Scan for the cell matching the given text and deliver its [X, Y] coordinate at center. 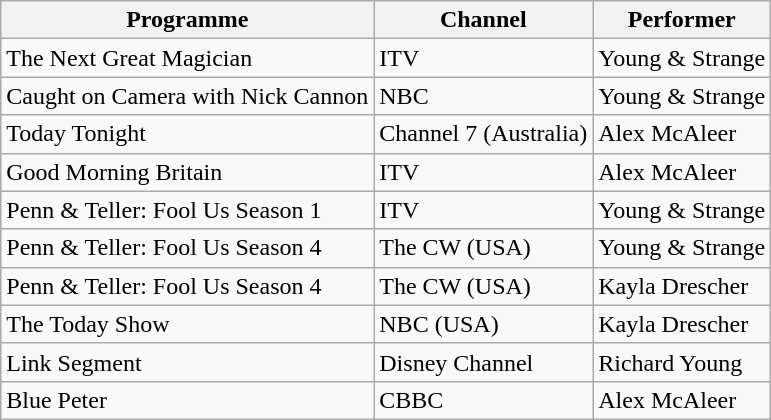
Caught on Camera with Nick Cannon [188, 96]
Disney Channel [484, 362]
Today Tonight [188, 134]
The Next Great Magician [188, 58]
Good Morning Britain [188, 172]
NBC [484, 96]
Link Segment [188, 362]
The Today Show [188, 324]
CBBC [484, 400]
Programme [188, 20]
Channel [484, 20]
Richard Young [682, 362]
Channel 7 (Australia) [484, 134]
Blue Peter [188, 400]
Performer [682, 20]
Penn & Teller: Fool Us Season 1 [188, 210]
NBC (USA) [484, 324]
